For the text-containing cell, return its midpoint in (X, Y) coordinate format. 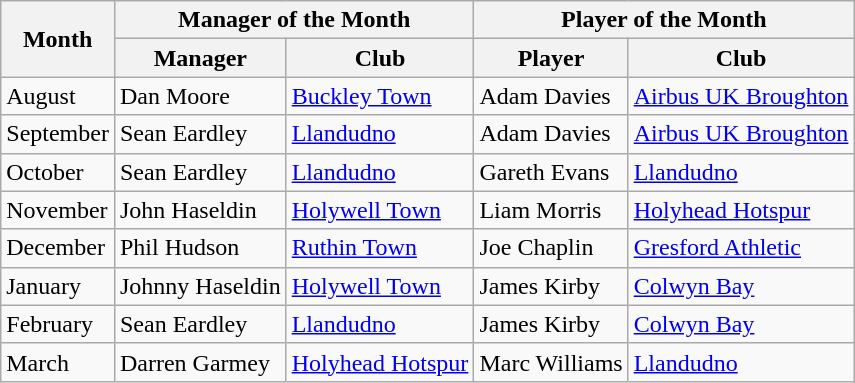
Johnny Haseldin (200, 286)
November (58, 210)
Player (551, 58)
Player of the Month (664, 20)
Ruthin Town (380, 248)
Liam Morris (551, 210)
Manager (200, 58)
Joe Chaplin (551, 248)
January (58, 286)
Buckley Town (380, 96)
Dan Moore (200, 96)
Darren Garmey (200, 362)
Manager of the Month (294, 20)
John Haseldin (200, 210)
September (58, 134)
Month (58, 39)
February (58, 324)
Phil Hudson (200, 248)
March (58, 362)
December (58, 248)
Gareth Evans (551, 172)
October (58, 172)
Gresford Athletic (741, 248)
August (58, 96)
Marc Williams (551, 362)
